Locate the cell with the specified text and output its [x, y] center coordinate. 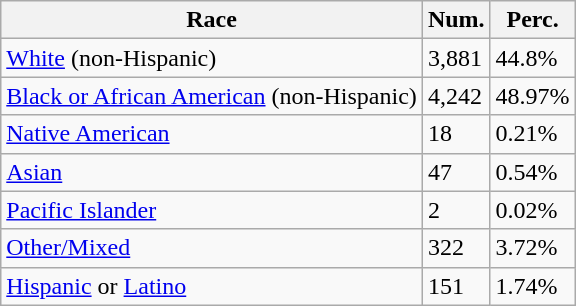
0.02% [532, 210]
0.54% [532, 172]
322 [456, 248]
Num. [456, 20]
Black or African American (non-Hispanic) [212, 96]
Pacific Islander [212, 210]
4,242 [456, 96]
2 [456, 210]
Hispanic or Latino [212, 286]
1.74% [532, 286]
Asian [212, 172]
White (non-Hispanic) [212, 58]
3,881 [456, 58]
151 [456, 286]
Perc. [532, 20]
47 [456, 172]
48.97% [532, 96]
0.21% [532, 134]
Native American [212, 134]
18 [456, 134]
3.72% [532, 248]
44.8% [532, 58]
Other/Mixed [212, 248]
Race [212, 20]
